Identify which cell holds the provided text, then report its (x, y) central coordinate. 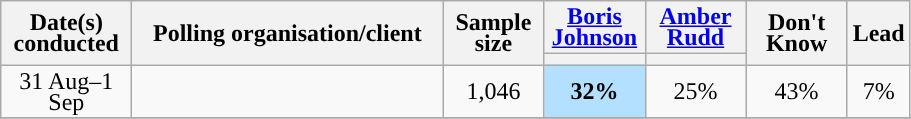
Polling organisation/client (288, 33)
43% (796, 92)
32% (594, 92)
Don't Know (796, 33)
31 Aug–1 Sep (66, 92)
Sample size (494, 33)
Date(s)conducted (66, 33)
Lead (878, 33)
Amber Rudd (696, 28)
7% (878, 92)
Boris Johnson (594, 28)
25% (696, 92)
1,046 (494, 92)
